Locate the cell with the specified text and output its (x, y) center coordinate. 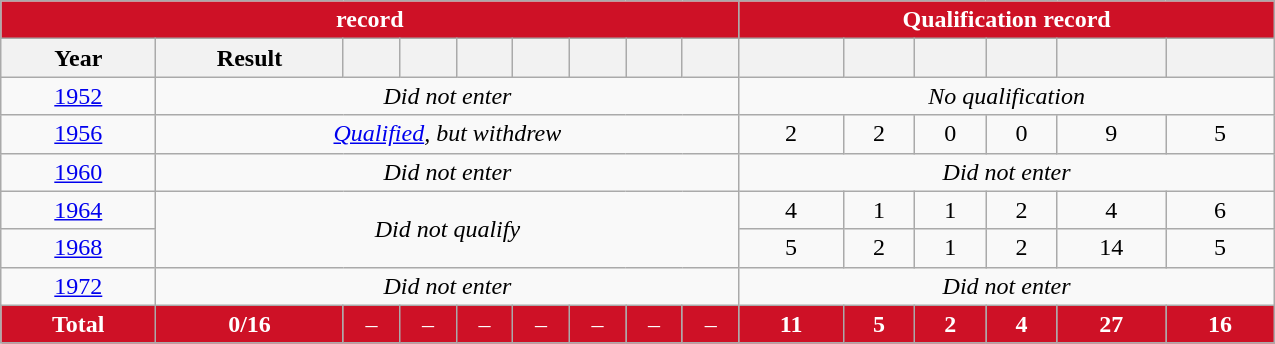
Total (78, 324)
Year (78, 58)
Qualified, but withdrew (448, 134)
1972 (78, 286)
1968 (78, 248)
Result (250, 58)
6 (1220, 210)
Qualification record (1006, 20)
No qualification (1006, 96)
1960 (78, 172)
1964 (78, 210)
1952 (78, 96)
0/16 (250, 324)
1956 (78, 134)
27 (1111, 324)
11 (791, 324)
record (370, 20)
14 (1111, 248)
16 (1220, 324)
9 (1111, 134)
Did not qualify (448, 229)
